Determine the (x, y) coordinate at the center of the cell enclosing the given text.  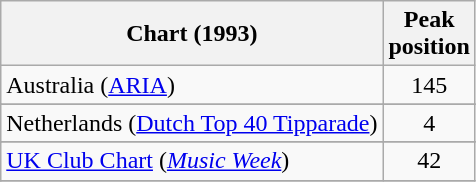
Netherlands (Dutch Top 40 Tipparade) (192, 123)
4 (429, 123)
Australia (ARIA) (192, 85)
145 (429, 85)
Chart (1993) (192, 34)
Peakposition (429, 34)
UK Club Chart (Music Week) (192, 161)
42 (429, 161)
